Scan for the cell matching the given text and deliver its (X, Y) coordinate at center. 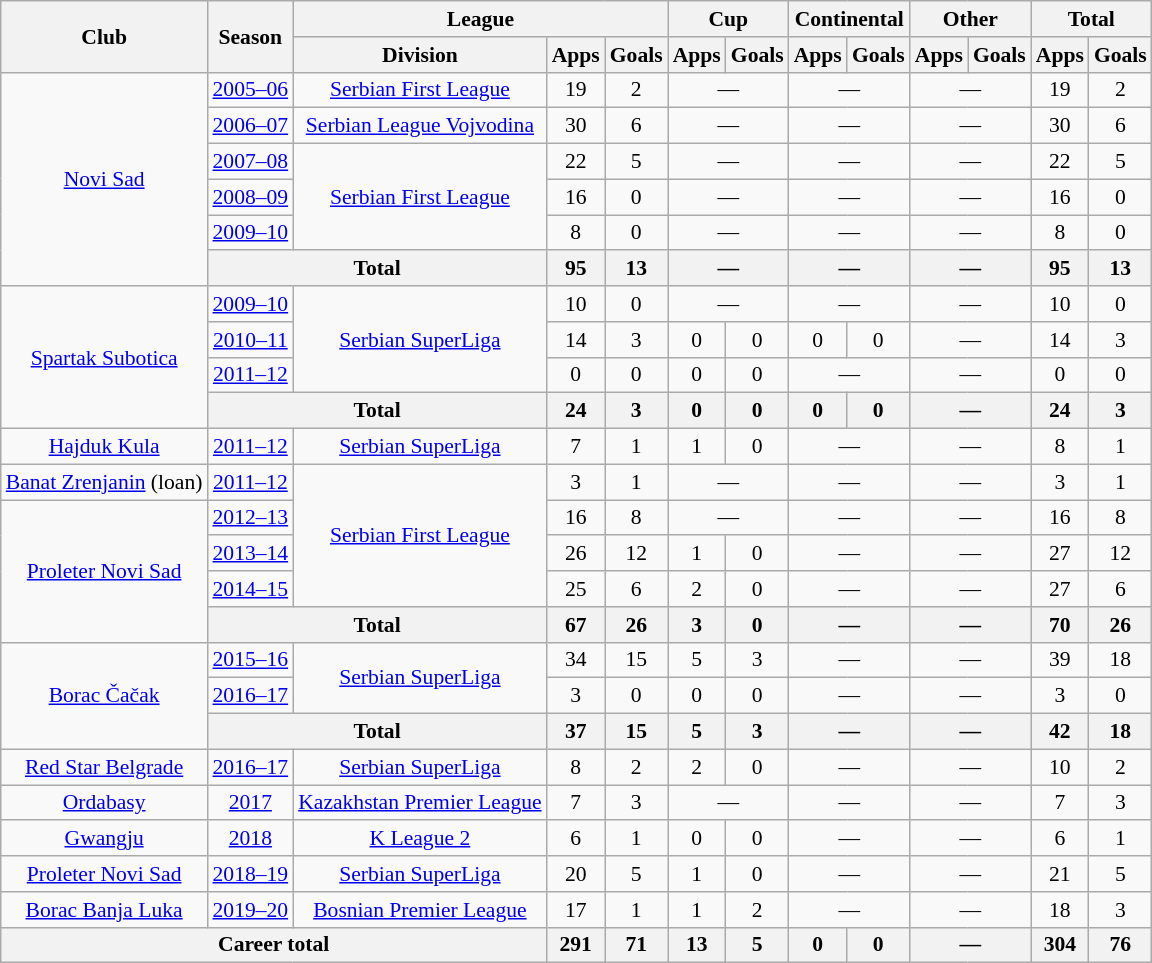
42 (1060, 732)
2019–20 (250, 910)
2012–13 (250, 518)
20 (576, 874)
2005–06 (250, 90)
304 (1060, 945)
Borac Čačak (104, 696)
Career total (274, 945)
Ordabasy (104, 803)
2017 (250, 803)
2008–09 (250, 197)
34 (576, 660)
2010–11 (250, 340)
70 (1060, 625)
K League 2 (420, 839)
Kazakhstan Premier League (420, 803)
Gwangju (104, 839)
2018 (250, 839)
291 (576, 945)
76 (1120, 945)
39 (1060, 660)
17 (576, 910)
2006–07 (250, 126)
Club (104, 36)
League (480, 19)
2013–14 (250, 554)
67 (576, 625)
Hajduk Kula (104, 447)
37 (576, 732)
71 (636, 945)
2007–08 (250, 162)
Other (970, 19)
21 (1060, 874)
2014–15 (250, 589)
Serbian League Vojvodina (420, 126)
Division (420, 55)
25 (576, 589)
Banat Zrenjanin (loan) (104, 482)
Season (250, 36)
2018–19 (250, 874)
2015–16 (250, 660)
Continental (850, 19)
Cup (728, 19)
Novi Sad (104, 179)
Borac Banja Luka (104, 910)
Spartak Subotica (104, 357)
Bosnian Premier League (420, 910)
Red Star Belgrade (104, 767)
